Return (X, Y) of the center of cell containing provided text 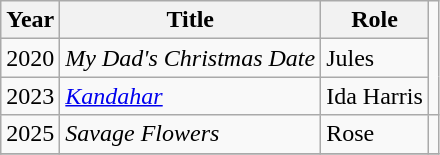
Savage Flowers (190, 134)
2020 (30, 58)
Ida Harris (375, 96)
Title (190, 20)
Jules (375, 58)
2025 (30, 134)
My Dad's Christmas Date (190, 58)
2023 (30, 96)
Kandahar (190, 96)
Year (30, 20)
Rose (375, 134)
Role (375, 20)
